Search for the cell housing the specified text and yield its [X, Y] center coordinate. 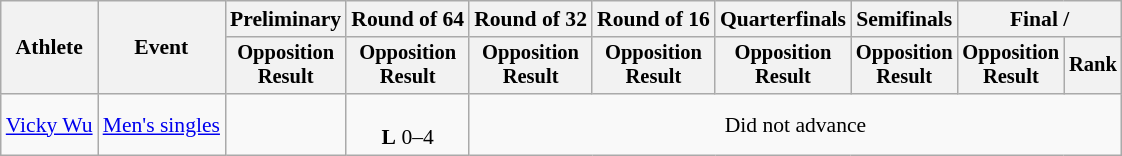
Preliminary [286, 19]
Men's singles [162, 124]
Event [162, 48]
Vicky Wu [50, 124]
Round of 32 [530, 19]
L 0–4 [408, 124]
Semifinals [904, 19]
Round of 16 [654, 19]
Athlete [50, 48]
Did not advance [796, 124]
Round of 64 [408, 19]
Quarterfinals [783, 19]
Final / [1040, 19]
Rank [1093, 66]
